Find where the given text appears and provide that cell's center as (X, Y) coordinate. 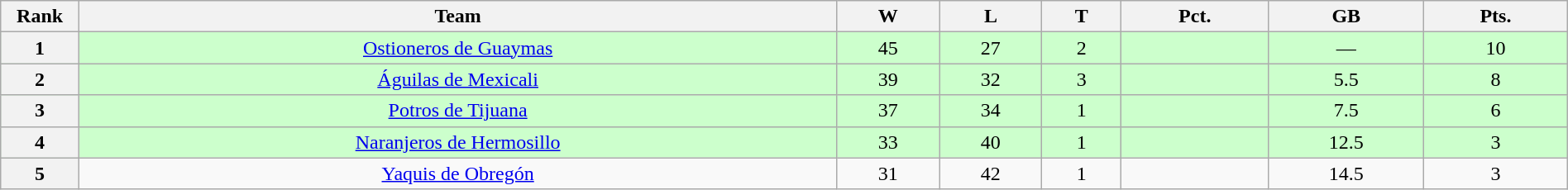
33 (888, 142)
GB (1346, 17)
10 (1496, 48)
27 (991, 48)
5 (40, 173)
Pct. (1195, 17)
7.5 (1346, 111)
4 (40, 142)
12.5 (1346, 142)
Team (457, 17)
W (888, 17)
37 (888, 111)
39 (888, 79)
— (1346, 48)
Águilas de Mexicali (457, 79)
Rank (40, 17)
40 (991, 142)
L (991, 17)
Potros de Tijuana (457, 111)
45 (888, 48)
Naranjeros de Hermosillo (457, 142)
T (1082, 17)
Pts. (1496, 17)
5.5 (1346, 79)
6 (1496, 111)
32 (991, 79)
42 (991, 173)
Ostioneros de Guaymas (457, 48)
34 (991, 111)
14.5 (1346, 173)
Yaquis de Obregón (457, 173)
8 (1496, 79)
31 (888, 173)
